Determine the [x, y] coordinate at the center of the cell enclosing the given text.  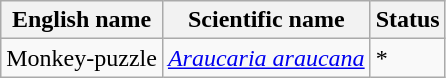
* [408, 58]
Monkey-puzzle [82, 58]
Status [408, 20]
Scientific name [266, 20]
Araucaria araucana [266, 58]
English name [82, 20]
